Find where the given text appears and provide that cell's center as (x, y) coordinate. 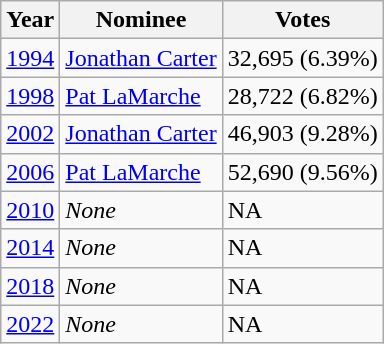
1994 (30, 58)
2018 (30, 286)
52,690 (9.56%) (302, 172)
2006 (30, 172)
46,903 (9.28%) (302, 134)
28,722 (6.82%) (302, 96)
Votes (302, 20)
32,695 (6.39%) (302, 58)
Nominee (141, 20)
2010 (30, 210)
2014 (30, 248)
2002 (30, 134)
2022 (30, 324)
Year (30, 20)
1998 (30, 96)
